Extract the (X, Y) coordinate from the center of the cell holding the provided text.  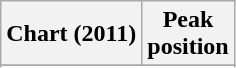
Chart (2011) (72, 34)
Peakposition (188, 34)
